Locate the cell with the specified text and output its [X, Y] center coordinate. 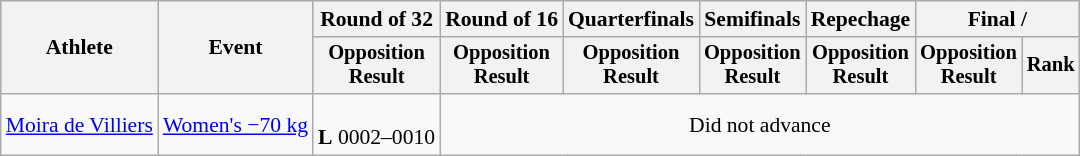
Semifinals [752, 19]
Quarterfinals [631, 19]
Women's −70 kg [236, 124]
Round of 32 [376, 19]
Moira de Villiers [80, 124]
Event [236, 48]
Round of 16 [502, 19]
Athlete [80, 48]
Rank [1051, 66]
Final / [997, 19]
Did not advance [760, 124]
Repechage [861, 19]
L 0002–0010 [376, 124]
